Output the (X, Y) coordinate of the center of the cell containing the given text.  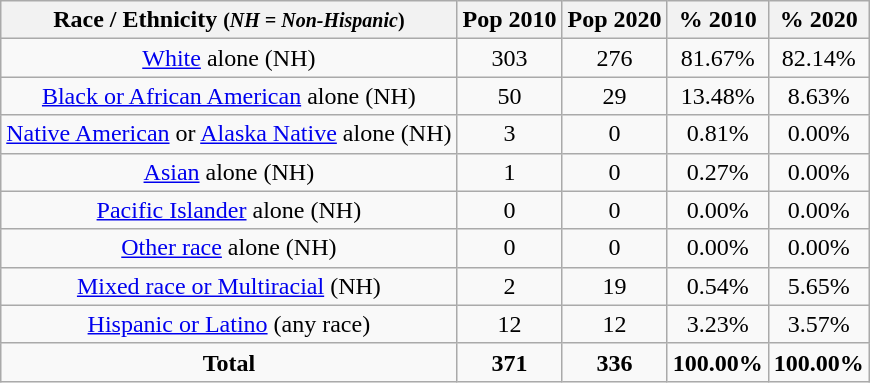
3 (510, 134)
5.65% (818, 286)
Mixed race or Multiracial (NH) (229, 286)
Asian alone (NH) (229, 172)
29 (614, 96)
Pop 2020 (614, 20)
81.67% (718, 58)
1 (510, 172)
276 (614, 58)
Pacific Islander alone (NH) (229, 210)
2 (510, 286)
0.81% (718, 134)
336 (614, 362)
Black or African American alone (NH) (229, 96)
Race / Ethnicity (NH = Non-Hispanic) (229, 20)
% 2020 (818, 20)
White alone (NH) (229, 58)
Total (229, 362)
82.14% (818, 58)
Other race alone (NH) (229, 248)
303 (510, 58)
8.63% (818, 96)
0.54% (718, 286)
3.23% (718, 324)
19 (614, 286)
3.57% (818, 324)
Pop 2010 (510, 20)
50 (510, 96)
% 2010 (718, 20)
13.48% (718, 96)
0.27% (718, 172)
Native American or Alaska Native alone (NH) (229, 134)
371 (510, 362)
Hispanic or Latino (any race) (229, 324)
